Scan for the cell matching the given text and deliver its (X, Y) coordinate at center. 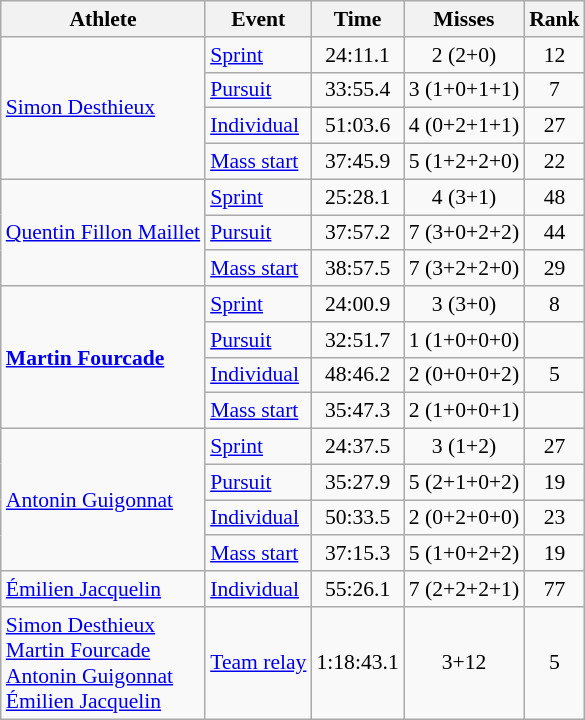
3+12 (464, 663)
48:46.2 (357, 375)
33:55.4 (357, 90)
2 (0+2+0+0) (464, 518)
7 (3+0+2+2) (464, 233)
77 (554, 589)
24:00.9 (357, 304)
2 (1+0+0+1) (464, 411)
5 (1+0+2+2) (464, 554)
Athlete (103, 19)
37:45.9 (357, 162)
7 (3+2+2+0) (464, 269)
23 (554, 518)
22 (554, 162)
35:27.9 (357, 482)
Event (258, 19)
37:57.2 (357, 233)
1 (1+0+0+0) (464, 340)
32:51.7 (357, 340)
Quentin Fillon Maillet (103, 232)
44 (554, 233)
Team relay (258, 663)
51:03.6 (357, 126)
50:33.5 (357, 518)
5 (2+1+0+2) (464, 482)
3 (1+2) (464, 447)
7 (554, 90)
35:47.3 (357, 411)
Émilien Jacquelin (103, 589)
Rank (554, 19)
2 (0+0+0+2) (464, 375)
24:37.5 (357, 447)
Simon DesthieuxMartin FourcadeAntonin GuigonnatÉmilien Jacquelin (103, 663)
37:15.3 (357, 554)
29 (554, 269)
Antonin Guigonnat (103, 500)
12 (554, 55)
7 (2+2+2+1) (464, 589)
48 (554, 197)
Martin Fourcade (103, 357)
Simon Desthieux (103, 108)
Misses (464, 19)
38:57.5 (357, 269)
8 (554, 304)
3 (3+0) (464, 304)
55:26.1 (357, 589)
5 (1+2+2+0) (464, 162)
1:18:43.1 (357, 663)
24:11.1 (357, 55)
4 (3+1) (464, 197)
2 (2+0) (464, 55)
3 (1+0+1+1) (464, 90)
25:28.1 (357, 197)
4 (0+2+1+1) (464, 126)
Time (357, 19)
